Scan for the cell matching the given text and deliver its [X, Y] coordinate at center. 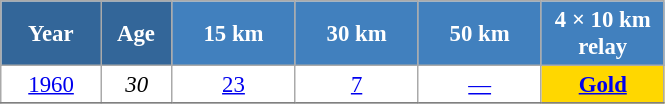
30 km [356, 34]
4 × 10 km relay [602, 34]
Gold [602, 85]
— [480, 85]
7 [356, 85]
15 km [234, 34]
50 km [480, 34]
30 [136, 85]
Year [52, 34]
Age [136, 34]
23 [234, 85]
1960 [52, 85]
